Locate the cell with the specified text and output its [x, y] center coordinate. 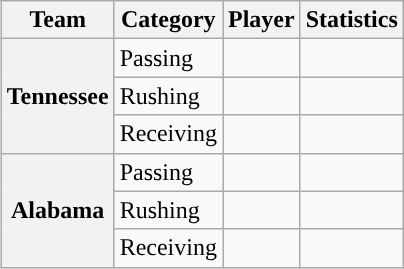
Alabama [58, 210]
Statistics [352, 20]
Tennessee [58, 96]
Team [58, 20]
Player [261, 20]
Category [168, 20]
